From the cell containing the given text, extract its center point as [x, y] coordinate. 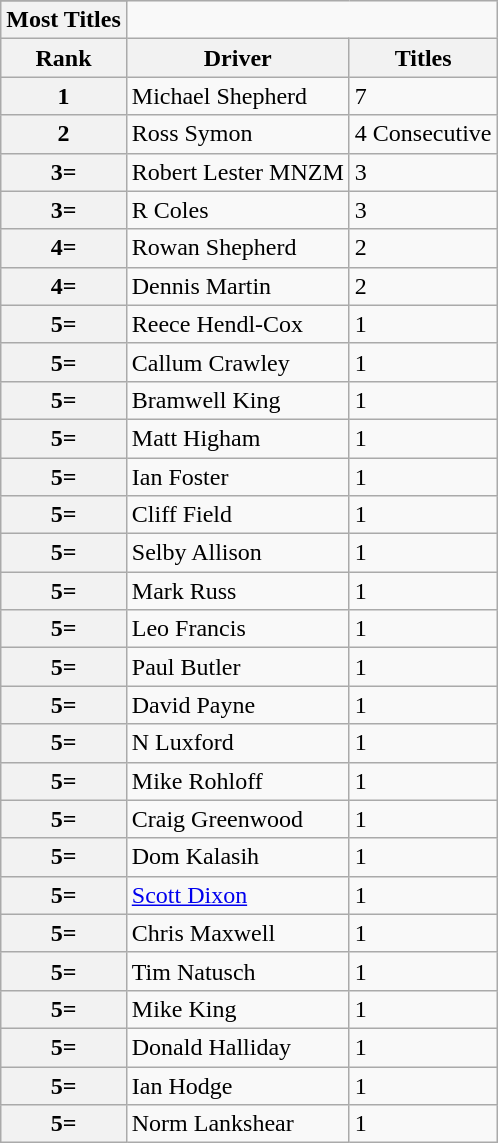
Selby Allison [238, 553]
Dom Kalasih [238, 857]
Most Titles [64, 20]
Mike King [238, 1009]
Bramwell King [238, 400]
Callum Crawley [238, 362]
Rowan Shepherd [238, 248]
7 [423, 96]
Titles [423, 58]
R Coles [238, 210]
Rank [64, 58]
Michael Shepherd [238, 96]
Ian Foster [238, 477]
Leo Francis [238, 629]
Paul Butler [238, 667]
Ian Hodge [238, 1085]
Mike Rohloff [238, 781]
Reece Hendl-Cox [238, 324]
Norm Lankshear [238, 1124]
4 Consecutive [423, 134]
Mark Russ [238, 591]
Chris Maxwell [238, 933]
Robert Lester MNZM [238, 172]
Ross Symon [238, 134]
Craig Greenwood [238, 819]
David Payne [238, 705]
Dennis Martin [238, 286]
Matt Higham [238, 438]
Donald Halliday [238, 1047]
Driver [238, 58]
Cliff Field [238, 515]
Tim Natusch [238, 971]
Scott Dixon [238, 895]
N Luxford [238, 743]
